Scan for the cell matching the given text and deliver its (x, y) coordinate at center. 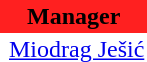
Manager (74, 16)
